For the text-containing cell, return its midpoint in (x, y) coordinate format. 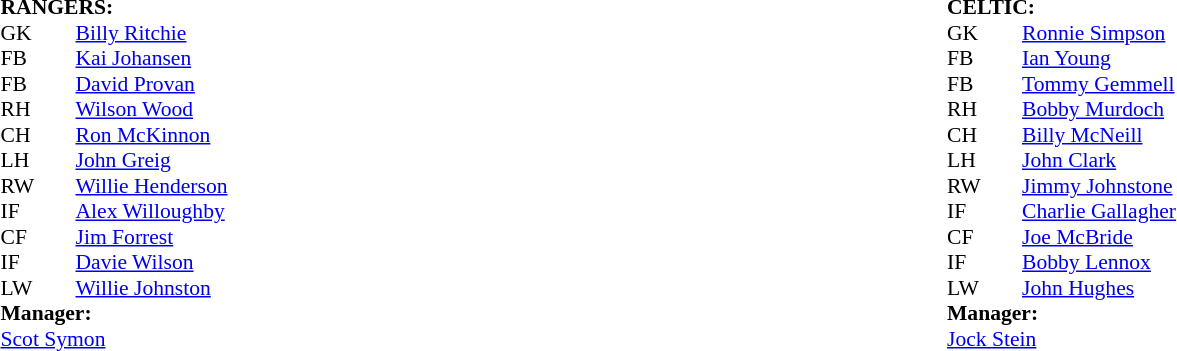
Bobby Lennox (1099, 263)
Willie Henderson (152, 186)
Tommy Gemmell (1099, 84)
Ron McKinnon (152, 135)
Jimmy Johnstone (1099, 186)
Joe McBride (1099, 237)
John Greig (152, 161)
Billy McNeill (1099, 135)
John Clark (1099, 161)
Wilson Wood (152, 109)
Ronnie Simpson (1099, 33)
John Hughes (1099, 288)
Alex Willoughby (152, 211)
David Provan (152, 84)
Davie Wilson (152, 263)
Willie Johnston (152, 288)
Jim Forrest (152, 237)
Charlie Gallagher (1099, 211)
Ian Young (1099, 59)
Billy Ritchie (152, 33)
Kai Johansen (152, 59)
Bobby Murdoch (1099, 109)
